For the text-containing cell, return its midpoint in (X, Y) coordinate format. 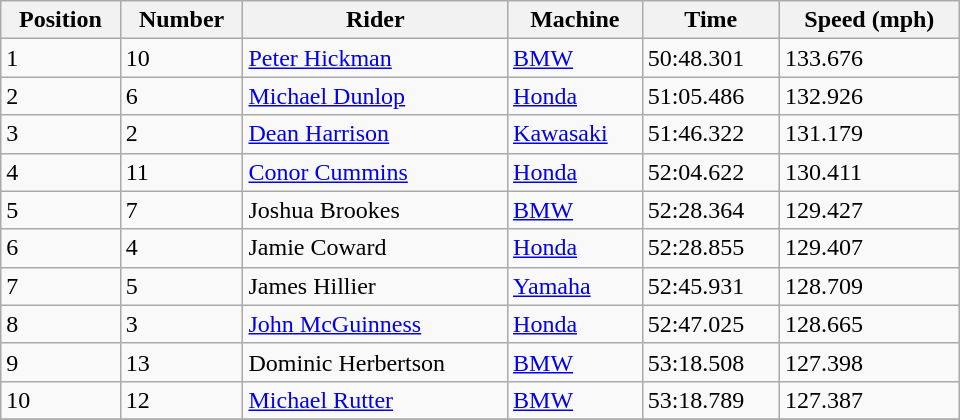
James Hillier (376, 286)
50:48.301 (710, 58)
Michael Rutter (376, 400)
129.407 (869, 248)
13 (182, 362)
Joshua Brookes (376, 210)
128.709 (869, 286)
Position (60, 20)
130.411 (869, 172)
Machine (576, 20)
52:04.622 (710, 172)
131.179 (869, 134)
Speed (mph) (869, 20)
12 (182, 400)
Yamaha (576, 286)
9 (60, 362)
Jamie Coward (376, 248)
133.676 (869, 58)
53:18.508 (710, 362)
127.387 (869, 400)
51:46.322 (710, 134)
Michael Dunlop (376, 96)
Conor Cummins (376, 172)
52:28.364 (710, 210)
11 (182, 172)
Dominic Herbertson (376, 362)
128.665 (869, 324)
8 (60, 324)
132.926 (869, 96)
John McGuinness (376, 324)
Dean Harrison (376, 134)
52:45.931 (710, 286)
52:28.855 (710, 248)
127.398 (869, 362)
Number (182, 20)
Time (710, 20)
Kawasaki (576, 134)
51:05.486 (710, 96)
52:47.025 (710, 324)
Rider (376, 20)
Peter Hickman (376, 58)
53:18.789 (710, 400)
129.427 (869, 210)
1 (60, 58)
